Detect which cell encompasses the target text, then output its [X, Y] center coordinate. 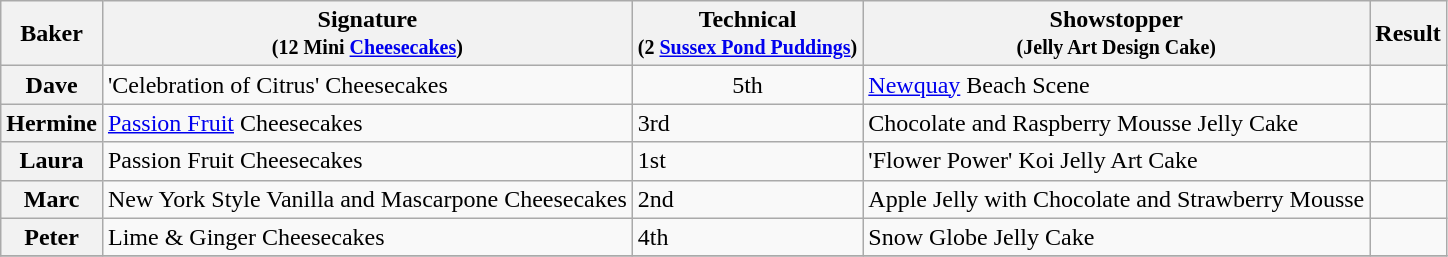
'Celebration of Citrus' Cheesecakes [367, 85]
Peter [52, 237]
'Flower Power' Koi Jelly Art Cake [1116, 161]
3rd [748, 123]
Hermine [52, 123]
Showstopper(Jelly Art Design Cake) [1116, 34]
Signature(12 Mini Cheesecakes) [367, 34]
1st [748, 161]
Baker [52, 34]
Technical(2 Sussex Pond Puddings) [748, 34]
Lime & Ginger Cheesecakes [367, 237]
Result [1408, 34]
Apple Jelly with Chocolate and Strawberry Mousse [1116, 199]
Marc [52, 199]
4th [748, 237]
Newquay Beach Scene [1116, 85]
2nd [748, 199]
Laura [52, 161]
Snow Globe Jelly Cake [1116, 237]
Dave [52, 85]
Chocolate and Raspberry Mousse Jelly Cake [1116, 123]
5th [748, 85]
New York Style Vanilla and Mascarpone Cheesecakes [367, 199]
